Locate the cell with the specified text and output its [X, Y] center coordinate. 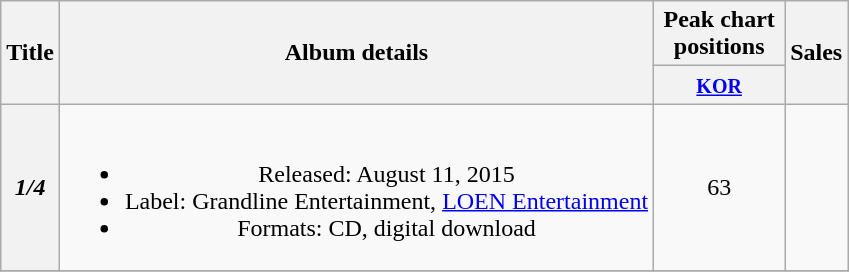
Title [30, 52]
1/4 [30, 188]
KOR [720, 85]
Sales [816, 52]
63 [720, 188]
Album details [356, 52]
Peak chart positions [720, 34]
Released: August 11, 2015Label: Grandline Entertainment, LOEN EntertainmentFormats: CD, digital download [356, 188]
